Determine the [x, y] coordinate at the center of the cell enclosing the given text.  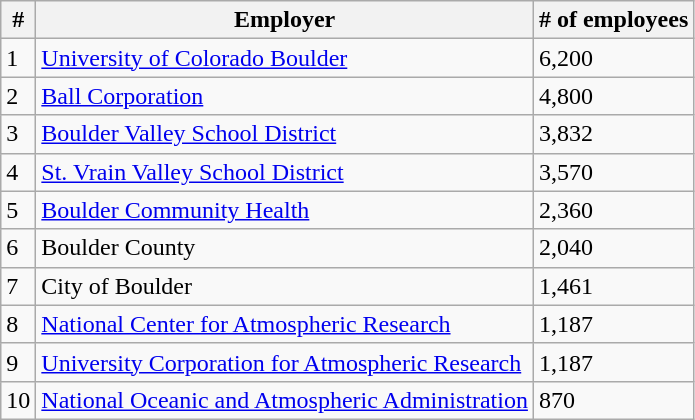
1,461 [613, 286]
2,040 [613, 248]
# [18, 20]
University Corporation for Atmospheric Research [285, 362]
Ball Corporation [285, 96]
9 [18, 362]
6 [18, 248]
Boulder County [285, 248]
Boulder Community Health [285, 210]
870 [613, 400]
City of Boulder [285, 286]
8 [18, 324]
2,360 [613, 210]
3 [18, 134]
3,832 [613, 134]
Boulder Valley School District [285, 134]
# of employees [613, 20]
St. Vrain Valley School District [285, 172]
10 [18, 400]
Employer [285, 20]
1 [18, 58]
University of Colorado Boulder [285, 58]
National Oceanic and Atmospheric Administration [285, 400]
7 [18, 286]
2 [18, 96]
5 [18, 210]
6,200 [613, 58]
4 [18, 172]
4,800 [613, 96]
3,570 [613, 172]
National Center for Atmospheric Research [285, 324]
